Detect which cell encompasses the target text, then output its (x, y) center coordinate. 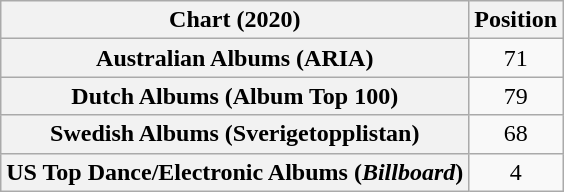
US Top Dance/Electronic Albums (Billboard) (235, 172)
4 (516, 172)
Chart (2020) (235, 20)
Position (516, 20)
Australian Albums (ARIA) (235, 58)
68 (516, 134)
79 (516, 96)
Dutch Albums (Album Top 100) (235, 96)
Swedish Albums (Sverigetopplistan) (235, 134)
71 (516, 58)
